Extract the [x, y] coordinate from the center of the cell holding the provided text.  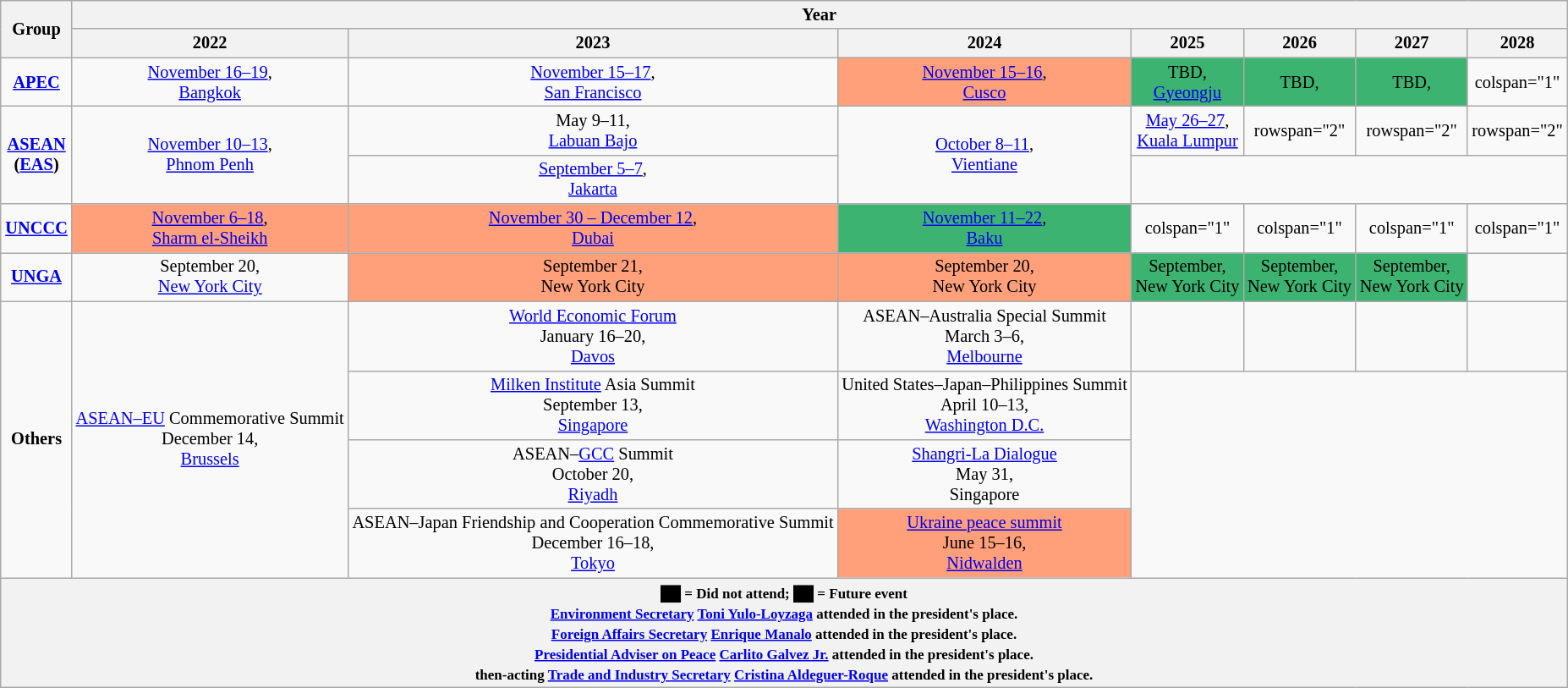
September 5–7, Jakarta [594, 179]
May 26–27, Kuala Lumpur [1187, 130]
APEC [36, 82]
United States–Japan–Philippines SummitApril 10–13, Washington D.C. [984, 405]
Ukraine peace summitJune 15–16, Nidwalden [984, 543]
2026 [1299, 43]
2028 [1517, 43]
Others [36, 440]
ASEAN–Australia Special SummitMarch 3–6, Melbourne [984, 336]
Group [36, 29]
November 30 – December 12, Dubai [594, 228]
May 9–11, Labuan Bajo [594, 130]
ASEAN–EU Commemorative SummitDecember 14, Brussels [210, 440]
UNGA [36, 277]
TBD, Gyeongju [1187, 82]
2022 [210, 43]
ASEAN–GCC SummitOctober 20, Riyadh [594, 474]
November 6–18, Sharm el-Sheikh [210, 228]
UNCCC [36, 228]
2024 [984, 43]
November 16–19, Bangkok [210, 82]
Year [820, 14]
November 15–17, San Francisco [594, 82]
ASEAN(EAS) [36, 154]
2027 [1412, 43]
November 10–13, Phnom Penh [210, 154]
2025 [1187, 43]
November 15–16, Cusco [984, 82]
October 8–11, Vientiane [984, 154]
Shangri-La DialogueMay 31, Singapore [984, 474]
November 11–22, Baku [984, 228]
September 21, New York City [594, 277]
2023 [594, 43]
Milken Institute Asia SummitSeptember 13, Singapore [594, 405]
World Economic ForumJanuary 16–20, Davos [594, 336]
ASEAN–Japan Friendship and Cooperation Commemorative SummitDecember 16–18, Tokyo [594, 543]
